Provide the (x, y) coordinate of the cell's center where the given text is located.  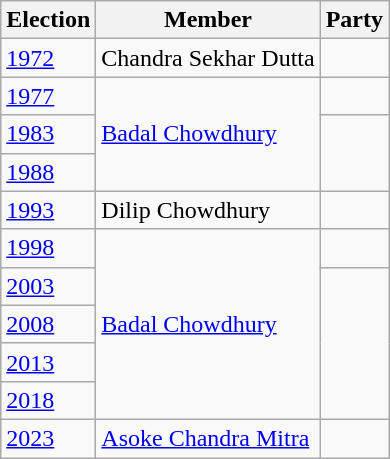
Dilip Chowdhury (208, 210)
1988 (48, 172)
Member (208, 20)
Election (48, 20)
2013 (48, 362)
Asoke Chandra Mitra (208, 438)
2003 (48, 286)
1977 (48, 96)
1993 (48, 210)
Party (354, 20)
1972 (48, 58)
2008 (48, 324)
Chandra Sekhar Dutta (208, 58)
2018 (48, 400)
1998 (48, 248)
1983 (48, 134)
2023 (48, 438)
